For the text-containing cell, return its midpoint in (x, y) coordinate format. 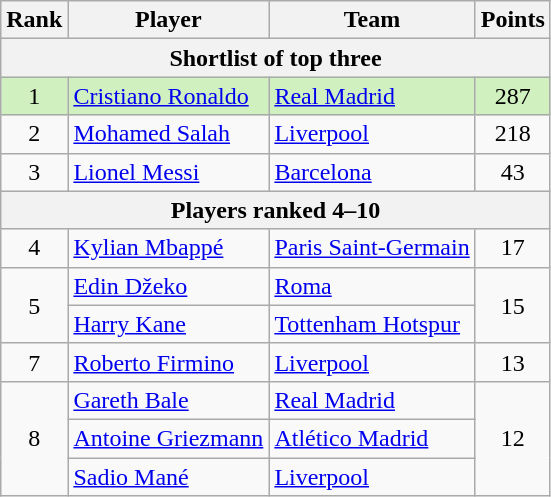
Lionel Messi (168, 172)
Sadio Mané (168, 477)
Kylian Mbappé (168, 248)
Player (168, 20)
4 (34, 248)
15 (512, 305)
8 (34, 438)
Shortlist of top three (276, 58)
Cristiano Ronaldo (168, 96)
Team (372, 20)
Gareth Bale (168, 400)
43 (512, 172)
12 (512, 438)
287 (512, 96)
Tottenham Hotspur (372, 324)
Roma (372, 286)
Paris Saint-Germain (372, 248)
Roberto Firmino (168, 362)
Rank (34, 20)
17 (512, 248)
Edin Džeko (168, 286)
218 (512, 134)
Atlético Madrid (372, 438)
Barcelona (372, 172)
1 (34, 96)
5 (34, 305)
Points (512, 20)
Players ranked 4–10 (276, 210)
Harry Kane (168, 324)
Mohamed Salah (168, 134)
2 (34, 134)
13 (512, 362)
7 (34, 362)
Antoine Griezmann (168, 438)
3 (34, 172)
